Find where the given text appears and provide that cell's center as [X, Y] coordinate. 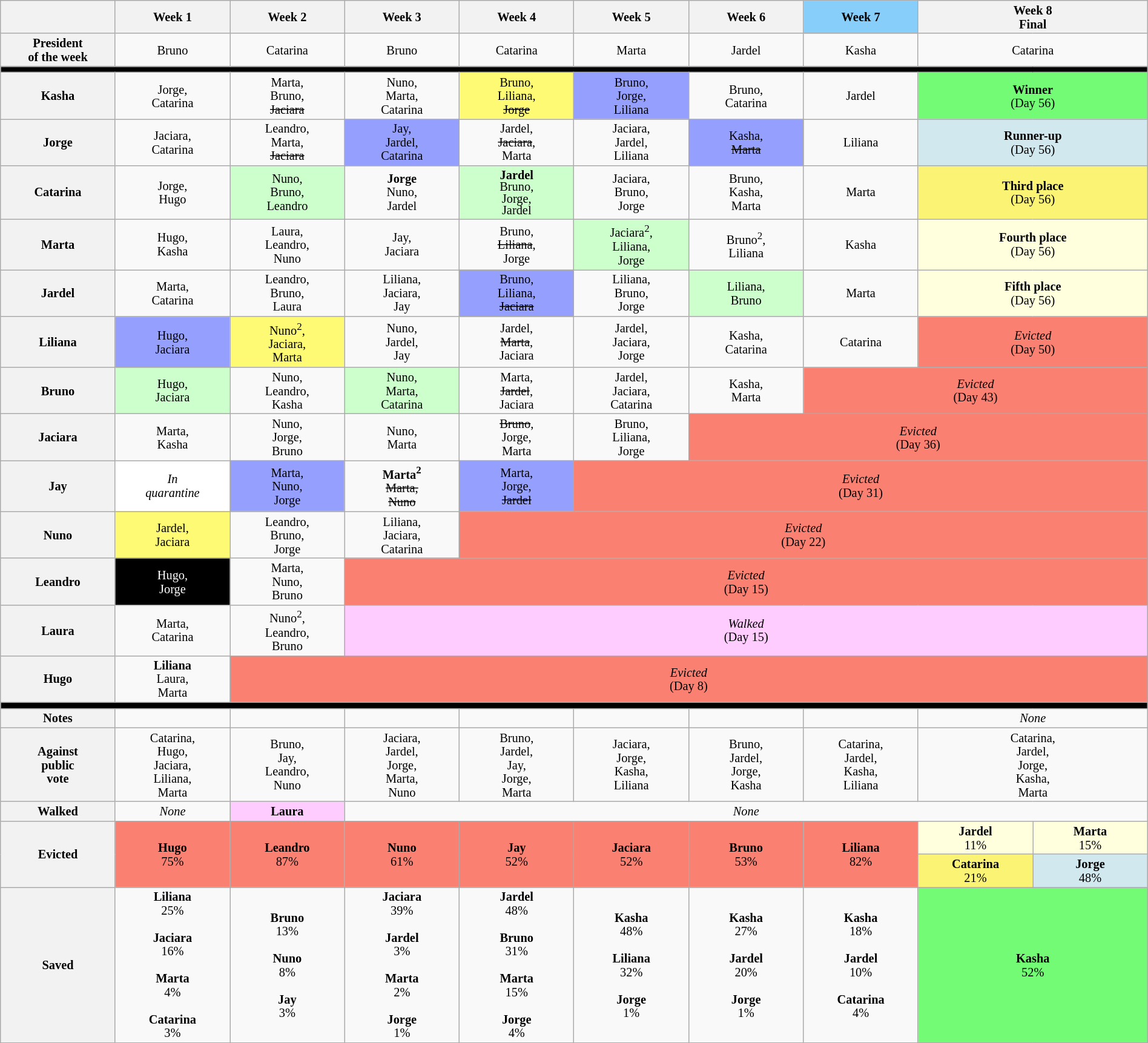
Catarina,Jardel,Jorge,Kasha,Marta [1033, 765]
Liliana,Bruno,Jorge [631, 293]
Catarina,Jardel,Kasha,Liliana [861, 765]
Evicted(Day 43) [975, 390]
Saved [58, 965]
Jardel11% [975, 838]
Evicted(Day 31) [861, 486]
Evicted(Day 8) [689, 679]
Jay,Jaciara [402, 244]
Fourth place(Day 56) [1033, 244]
Jardel48%Bruno31%Marta15%Jorge4% [517, 965]
Inquarantine [172, 486]
Hugo [58, 679]
Bruno,Jay,Leandro,Nuno [287, 765]
Nuno,Bruno,Leandro [287, 192]
Nuno,Leandro,Kasha [287, 390]
Leandro,Bruno,Laura [287, 293]
Kasha48%Liliana32%Jorge1% [631, 965]
Jaciara,Catarina [172, 142]
Jardel,Jaciara [172, 535]
Marta,Bruno,Jaciara [287, 96]
Nuno,Jorge,Bruno [287, 437]
Marta15% [1090, 838]
Bruno,Kasha,Marta [746, 192]
Liliana,Bruno [746, 293]
Evicted(Day 15) [746, 581]
Presidentof the week [58, 50]
Bruno,Jorge,Marta [517, 437]
Leandro,Bruno,Jorge [287, 535]
Week 3 [402, 17]
Jaciara52% [631, 854]
Liliana25%Jaciara16%Marta4%Catarina3% [172, 965]
LilianaLaura,Marta [172, 679]
Jorge,Catarina [172, 96]
Jaciara,Jorge,Kasha,Liliana [631, 765]
Jaciara39%Jardel3%Marta2%Jorge1% [402, 965]
Jay,Jardel,Catarina [402, 142]
Nuno,Marta [402, 437]
Liliana,Jaciara,Catarina [402, 535]
Jorge48% [1090, 870]
Marta,Jorge,Jardel [517, 486]
Nuno,Jardel,Jay [402, 341]
Catarina21% [975, 870]
Leandro,Marta,Jaciara [287, 142]
Bruno,Jardel,Jorge,Kasha [746, 765]
Marta,Kasha [172, 437]
Jay52% [517, 854]
Kasha52% [1033, 965]
Week 1 [172, 17]
Evicted [58, 854]
Hugo,Kasha [172, 244]
Week 8Final [1033, 17]
Liliana82% [861, 854]
Bruno,Jardel,Jay,Jorge,Marta [517, 765]
Notes [58, 718]
Bruno53% [746, 854]
Bruno,Jorge,Liliana [631, 96]
Week 2 [287, 17]
Nuno61% [402, 854]
Kasha18%Jardel10%Catarina4% [861, 965]
Third place(Day 56) [1033, 192]
Week 4 [517, 17]
Winner(Day 56) [1033, 96]
Leandro87% [287, 854]
Jardel,Jaciara,Jorge [631, 341]
Againstpublicvote [58, 765]
Evicted(Day 36) [918, 437]
Fifth place(Day 56) [1033, 293]
Jardel,Jaciara,Marta [517, 142]
Marta,Jardel,Jaciara [517, 390]
Laura,Leandro,Nuno [287, 244]
Jardel,Jaciara,Catarina [631, 390]
Hugo75% [172, 854]
Marta,Nuno,Jorge [287, 486]
Marta2Marta,Nuno [402, 486]
JorgeNuno,Jardel [402, 192]
Kasha,Catarina [746, 341]
Bruno2,Liliana [746, 244]
JardelBruno,Jorge,Jardel [517, 192]
Hugo,Jorge [172, 581]
Jorge,Hugo [172, 192]
Jorge [58, 142]
Bruno,Catarina [746, 96]
Liliana,Jaciara,Jay [402, 293]
Week 5 [631, 17]
Jaciara,Bruno,Jorge [631, 192]
Jay [58, 486]
Bruno,Liliana,Jaciara [517, 293]
Evicted(Day 22) [804, 535]
Runner-up(Day 56) [1033, 142]
Kasha27%Jardel20%Jorge1% [746, 965]
Leandro [58, 581]
Nuno [58, 535]
Nuno2,Jaciara,Marta [287, 341]
Week 6 [746, 17]
Jaciara2,Liliana,Jorge [631, 244]
Walked [58, 811]
Bruno13%Nuno8%Jay3% [287, 965]
Jaciara,Jardel,Liliana [631, 142]
Jaciara [58, 437]
Evicted(Day 50) [1033, 341]
Catarina,Hugo,Jaciara,Liliana,Marta [172, 765]
Marta,Nuno,Bruno [287, 581]
Jardel,Marta,Jaciara [517, 341]
Walked(Day 15) [746, 630]
Jaciara,Jardel,Jorge,Marta,Nuno [402, 765]
Nuno2,Leandro,Bruno [287, 630]
Week 7 [861, 17]
